For the text-containing cell, return its midpoint in [x, y] coordinate format. 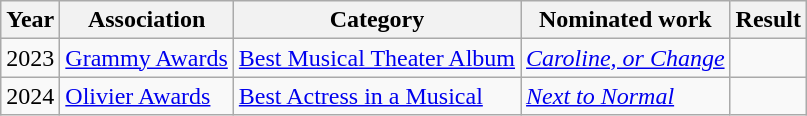
Category [376, 20]
Olivier Awards [147, 96]
Year [30, 20]
2024 [30, 96]
Result [768, 20]
Nominated work [626, 20]
Best Musical Theater Album [376, 58]
2023 [30, 58]
Association [147, 20]
Next to Normal [626, 96]
Grammy Awards [147, 58]
Caroline, or Change [626, 58]
Best Actress in a Musical [376, 96]
